Detect which cell encompasses the target text, then output its (X, Y) center coordinate. 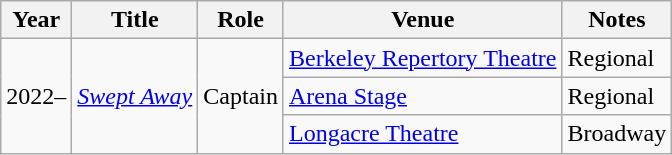
Venue (422, 20)
Captain (241, 96)
Title (135, 20)
Broadway (617, 134)
Arena Stage (422, 96)
Year (36, 20)
Longacre Theatre (422, 134)
Berkeley Repertory Theatre (422, 58)
Swept Away (135, 96)
Notes (617, 20)
Role (241, 20)
2022– (36, 96)
